For the text-containing cell, return its midpoint in [x, y] coordinate format. 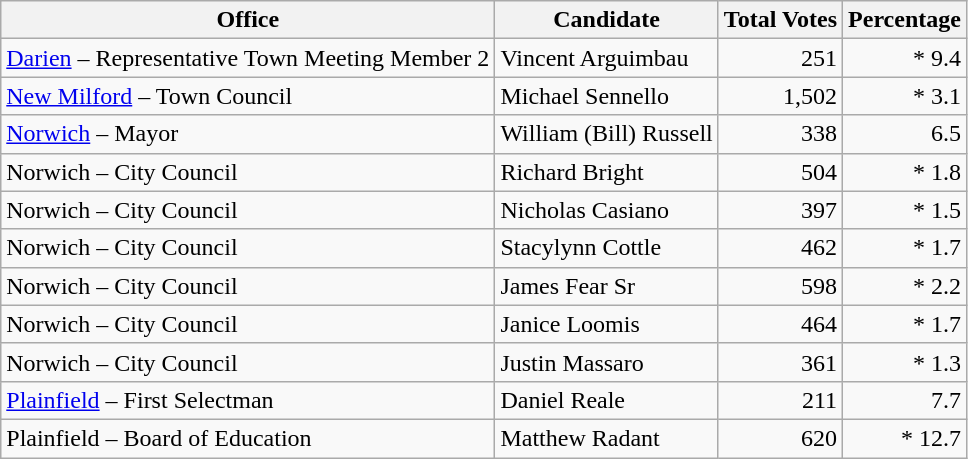
Vincent Arguimbau [606, 58]
211 [780, 400]
Matthew Radant [606, 438]
Darien – Representative Town Meeting Member 2 [248, 58]
Daniel Reale [606, 400]
Justin Massaro [606, 362]
* 1.3 [905, 362]
504 [780, 172]
William (Bill) Russell [606, 134]
* 9.4 [905, 58]
361 [780, 362]
Richard Bright [606, 172]
Plainfield – First Selectman [248, 400]
598 [780, 286]
7.7 [905, 400]
* 12.7 [905, 438]
* 1.5 [905, 210]
Michael Sennello [606, 96]
397 [780, 210]
New Milford – Town Council [248, 96]
Norwich – Mayor [248, 134]
620 [780, 438]
Stacylynn Cottle [606, 248]
Office [248, 20]
Janice Loomis [606, 324]
Percentage [905, 20]
James Fear Sr [606, 286]
1,502 [780, 96]
* 2.2 [905, 286]
Plainfield – Board of Education [248, 438]
6.5 [905, 134]
462 [780, 248]
* 1.8 [905, 172]
338 [780, 134]
251 [780, 58]
464 [780, 324]
Total Votes [780, 20]
Nicholas Casiano [606, 210]
* 3.1 [905, 96]
Candidate [606, 20]
